Output the [x, y] coordinate of the center of the cell containing the given text.  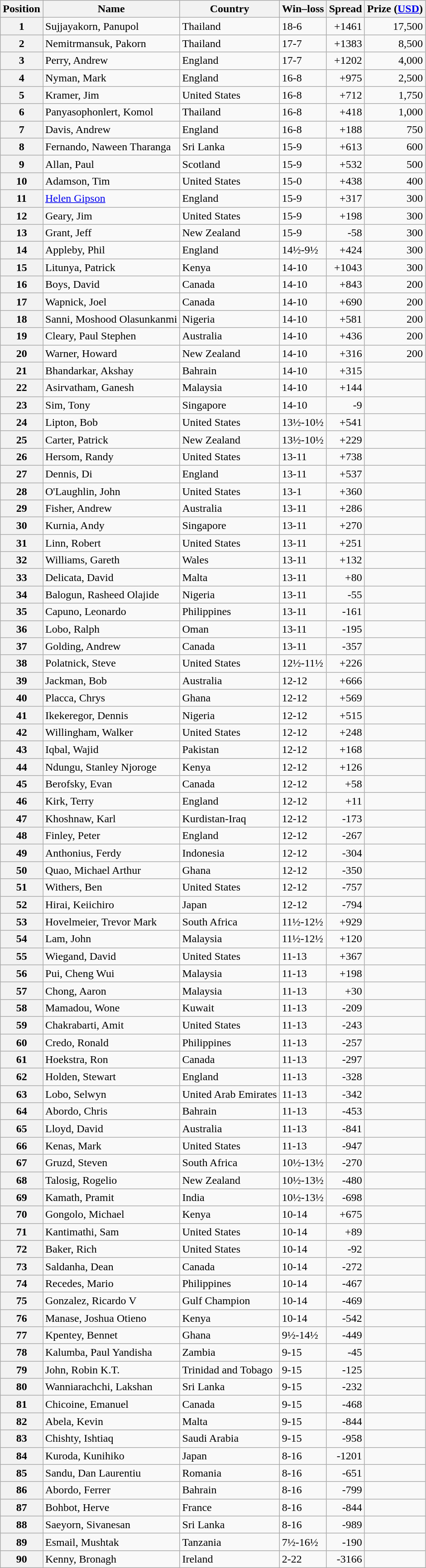
Placca, Chrys [111, 698]
2 [22, 43]
+418 [345, 112]
8,500 [395, 43]
Finley, Peter [111, 836]
89 [22, 1542]
Jackman, Bob [111, 681]
67 [22, 1163]
15-0 [303, 181]
11 [22, 198]
Chong, Aaron [111, 991]
+286 [345, 509]
17 [22, 302]
+1461 [345, 26]
Lam, John [111, 939]
39 [22, 681]
600 [395, 147]
Position [22, 9]
28 [22, 491]
-58 [345, 233]
-350 [345, 870]
-799 [345, 1490]
Adamson, Tim [111, 181]
Kurnia, Andy [111, 526]
Balogun, Rasheed Olajide [111, 595]
Hersom, Randy [111, 457]
Pakistan [230, 749]
58 [22, 1008]
+569 [345, 698]
-958 [345, 1439]
Wiegand, David [111, 956]
Gulf Champion [230, 1301]
+975 [345, 78]
80 [22, 1387]
6 [22, 112]
Warner, Howard [111, 353]
68 [22, 1180]
Ireland [230, 1559]
Gruzd, Steven [111, 1163]
Mamadou, Wone [111, 1008]
Asirvatham, Ganesh [111, 388]
86 [22, 1490]
Lipton, Bob [111, 422]
38 [22, 663]
-467 [345, 1283]
India [230, 1197]
33 [22, 577]
Delicata, David [111, 577]
Nemitrmansuk, Pakorn [111, 43]
-757 [345, 887]
Kantimathi, Sam [111, 1232]
Polatnick, Steve [111, 663]
72 [22, 1249]
Saeyorn, Sivanesan [111, 1525]
31 [22, 543]
Abordo, Chris [111, 1111]
Capuno, Leonardo [111, 612]
-469 [345, 1301]
Credo, Ronald [111, 1042]
12 [22, 216]
Gonzalez, Ricardo V [111, 1301]
Manase, Joshua Otieno [111, 1318]
+541 [345, 422]
57 [22, 991]
14½-9½ [303, 250]
Spread [345, 9]
Fernando, Naween Tharanga [111, 147]
23 [22, 405]
13 [22, 233]
+188 [345, 129]
Davis, Andrew [111, 129]
+317 [345, 198]
Allan, Paul [111, 164]
Sim, Tony [111, 405]
50 [22, 870]
+229 [345, 439]
Baker, Rich [111, 1249]
-92 [345, 1249]
Saudi Arabia [230, 1439]
Cleary, Paul Stephen [111, 336]
29 [22, 509]
750 [395, 129]
+226 [345, 663]
-841 [345, 1129]
-357 [345, 646]
Litunya, Patrick [111, 267]
88 [22, 1525]
27 [22, 474]
Wapnick, Joel [111, 302]
Gongolo, Michael [111, 1215]
2,500 [395, 78]
Williams, Gareth [111, 560]
Tanzania [230, 1542]
Indonesia [230, 853]
Sandu, Dan Laurentiu [111, 1473]
61 [22, 1060]
+690 [345, 302]
-453 [345, 1111]
Golding, Andrew [111, 646]
87 [22, 1507]
Sanni, Moshood Olasunkanmi [111, 319]
66 [22, 1146]
Prize (USD) [395, 9]
-947 [345, 1146]
Win–loss [303, 9]
Kurdistan-Iraq [230, 819]
8 [22, 147]
9 [22, 164]
36 [22, 629]
65 [22, 1129]
-55 [345, 595]
85 [22, 1473]
Recedes, Mario [111, 1283]
United Arab Emirates [230, 1094]
73 [22, 1266]
37 [22, 646]
-161 [345, 612]
+515 [345, 715]
21 [22, 371]
9½-14½ [303, 1335]
Helen Gipson [111, 198]
1,750 [395, 95]
+120 [345, 939]
Scotland [230, 164]
+144 [345, 388]
74 [22, 1283]
Dennis, Di [111, 474]
Kpentey, Bennet [111, 1335]
-267 [345, 836]
+168 [345, 749]
83 [22, 1439]
63 [22, 1094]
13-1 [303, 491]
-449 [345, 1335]
Hoekstra, Ron [111, 1060]
Chicoine, Emanuel [111, 1404]
18-6 [303, 26]
-989 [345, 1525]
Lloyd, David [111, 1129]
82 [22, 1421]
20 [22, 353]
Berofsky, Evan [111, 784]
Chishty, Ishtiaq [111, 1439]
-195 [345, 629]
47 [22, 819]
Wales [230, 560]
+843 [345, 285]
+367 [345, 956]
-1201 [345, 1456]
25 [22, 439]
-468 [345, 1404]
-542 [345, 1318]
Hovelmeier, Trevor Mark [111, 922]
Lobo, Selwyn [111, 1094]
16 [22, 285]
14 [22, 250]
+929 [345, 922]
41 [22, 715]
Geary, Jim [111, 216]
Iqbal, Wajid [111, 749]
1,000 [395, 112]
-698 [345, 1197]
+360 [345, 491]
Panyasophonlert, Komol [111, 112]
-480 [345, 1180]
+613 [345, 147]
30 [22, 526]
10 [22, 181]
+30 [345, 991]
Fisher, Andrew [111, 509]
71 [22, 1232]
+11 [345, 801]
Carter, Patrick [111, 439]
43 [22, 749]
18 [22, 319]
Kramer, Jim [111, 95]
-190 [345, 1542]
Perry, Andrew [111, 61]
Kenas, Mark [111, 1146]
78 [22, 1353]
55 [22, 956]
42 [22, 732]
+315 [345, 371]
69 [22, 1197]
Zambia [230, 1353]
+1383 [345, 43]
+581 [345, 319]
48 [22, 836]
Romania [230, 1473]
+1043 [345, 267]
Wanniarachchi, Lakshan [111, 1387]
-257 [345, 1042]
56 [22, 973]
34 [22, 595]
+675 [345, 1215]
Hirai, Keiichiro [111, 905]
Appleby, Phil [111, 250]
+424 [345, 250]
+248 [345, 732]
John, Robin K.T. [111, 1370]
64 [22, 1111]
Willingham, Walker [111, 732]
Saldanha, Dean [111, 1266]
54 [22, 939]
+537 [345, 474]
Khoshnaw, Karl [111, 819]
-125 [345, 1370]
52 [22, 905]
+80 [345, 577]
81 [22, 1404]
17,500 [395, 26]
Pui, Cheng Wui [111, 973]
+89 [345, 1232]
24 [22, 422]
-45 [345, 1353]
Abela, Kevin [111, 1421]
+58 [345, 784]
Kirk, Terry [111, 801]
19 [22, 336]
Quao, Michael Arthur [111, 870]
-272 [345, 1266]
France [230, 1507]
Name [111, 9]
-270 [345, 1163]
7½-16½ [303, 1542]
500 [395, 164]
Kenny, Bronagh [111, 1559]
+436 [345, 336]
Bohbot, Herve [111, 1507]
+666 [345, 681]
3 [22, 61]
400 [395, 181]
Kamath, Pramit [111, 1197]
22 [22, 388]
Nyman, Mark [111, 78]
Kuwait [230, 1008]
-209 [345, 1008]
53 [22, 922]
-651 [345, 1473]
+132 [345, 560]
-328 [345, 1077]
5 [22, 95]
-173 [345, 819]
4 [22, 78]
77 [22, 1335]
51 [22, 887]
Kalumba, Paul Yandisha [111, 1353]
+251 [345, 543]
26 [22, 457]
62 [22, 1077]
+738 [345, 457]
79 [22, 1370]
Abordo, Ferrer [111, 1490]
75 [22, 1301]
+438 [345, 181]
59 [22, 1025]
-297 [345, 1060]
15 [22, 267]
Bhandarkar, Akshay [111, 371]
45 [22, 784]
+270 [345, 526]
35 [22, 612]
+712 [345, 95]
-304 [345, 853]
Linn, Robert [111, 543]
Withers, Ben [111, 887]
Esmail, Mushtak [111, 1542]
7 [22, 129]
Country [230, 9]
+126 [345, 767]
Kuroda, Kunihiko [111, 1456]
Ikekeregor, Dennis [111, 715]
Holden, Stewart [111, 1077]
Sujjayakorn, Panupol [111, 26]
Anthonius, Ferdy [111, 853]
-9 [345, 405]
70 [22, 1215]
-3166 [345, 1559]
Ndungu, Stanley Njoroge [111, 767]
76 [22, 1318]
Boys, David [111, 285]
+1202 [345, 61]
32 [22, 560]
+532 [345, 164]
12½-11½ [303, 663]
Grant, Jeff [111, 233]
46 [22, 801]
Chakrabarti, Amit [111, 1025]
1 [22, 26]
4,000 [395, 61]
-794 [345, 905]
-232 [345, 1387]
O'Laughlin, John [111, 491]
49 [22, 853]
+316 [345, 353]
-243 [345, 1025]
90 [22, 1559]
60 [22, 1042]
2-22 [303, 1559]
40 [22, 698]
Lobo, Ralph [111, 629]
Talosig, Rogelio [111, 1180]
Oman [230, 629]
84 [22, 1456]
-342 [345, 1094]
Trinidad and Tobago [230, 1370]
44 [22, 767]
